Extract the (x, y) coordinate from the center of the cell holding the provided text.  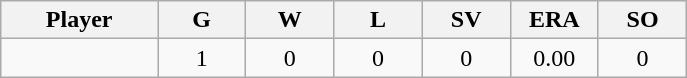
ERA (554, 20)
L (378, 20)
W (290, 20)
G (202, 20)
1 (202, 58)
SV (466, 20)
0.00 (554, 58)
SO (642, 20)
Player (80, 20)
